Capture the cell that displays the provided text and extract its (X, Y) central coordinate. 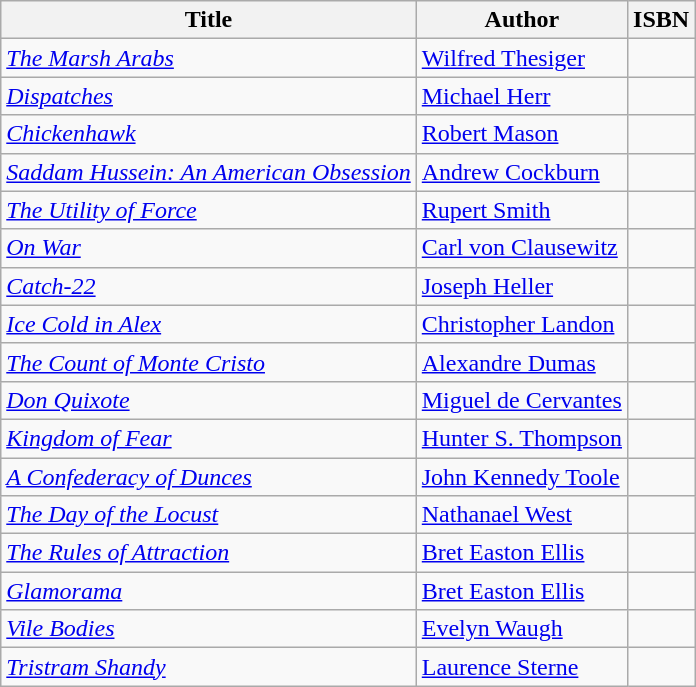
The Utility of Force (209, 210)
Vile Bodies (209, 629)
Joseph Heller (522, 286)
Dispatches (209, 96)
ISBN (662, 20)
Author (522, 20)
The Rules of Attraction (209, 553)
Nathanael West (522, 515)
Title (209, 20)
Michael Herr (522, 96)
Laurence Sterne (522, 667)
Rupert Smith (522, 210)
Chickenhawk (209, 134)
Christopher Landon (522, 324)
Glamorama (209, 591)
The Marsh Arabs (209, 58)
Tristram Shandy (209, 667)
Don Quixote (209, 400)
Kingdom of Fear (209, 438)
Saddam Hussein: An American Obsession (209, 172)
Andrew Cockburn (522, 172)
John Kennedy Toole (522, 477)
Miguel de Cervantes (522, 400)
Wilfred Thesiger (522, 58)
Hunter S. Thompson (522, 438)
On War (209, 248)
Alexandre Dumas (522, 362)
The Day of the Locust (209, 515)
A Confederacy of Dunces (209, 477)
Evelyn Waugh (522, 629)
Robert Mason (522, 134)
The Count of Monte Cristo (209, 362)
Carl von Clausewitz (522, 248)
Catch-22 (209, 286)
Ice Cold in Alex (209, 324)
